From the cell containing the given text, extract its center point as [X, Y] coordinate. 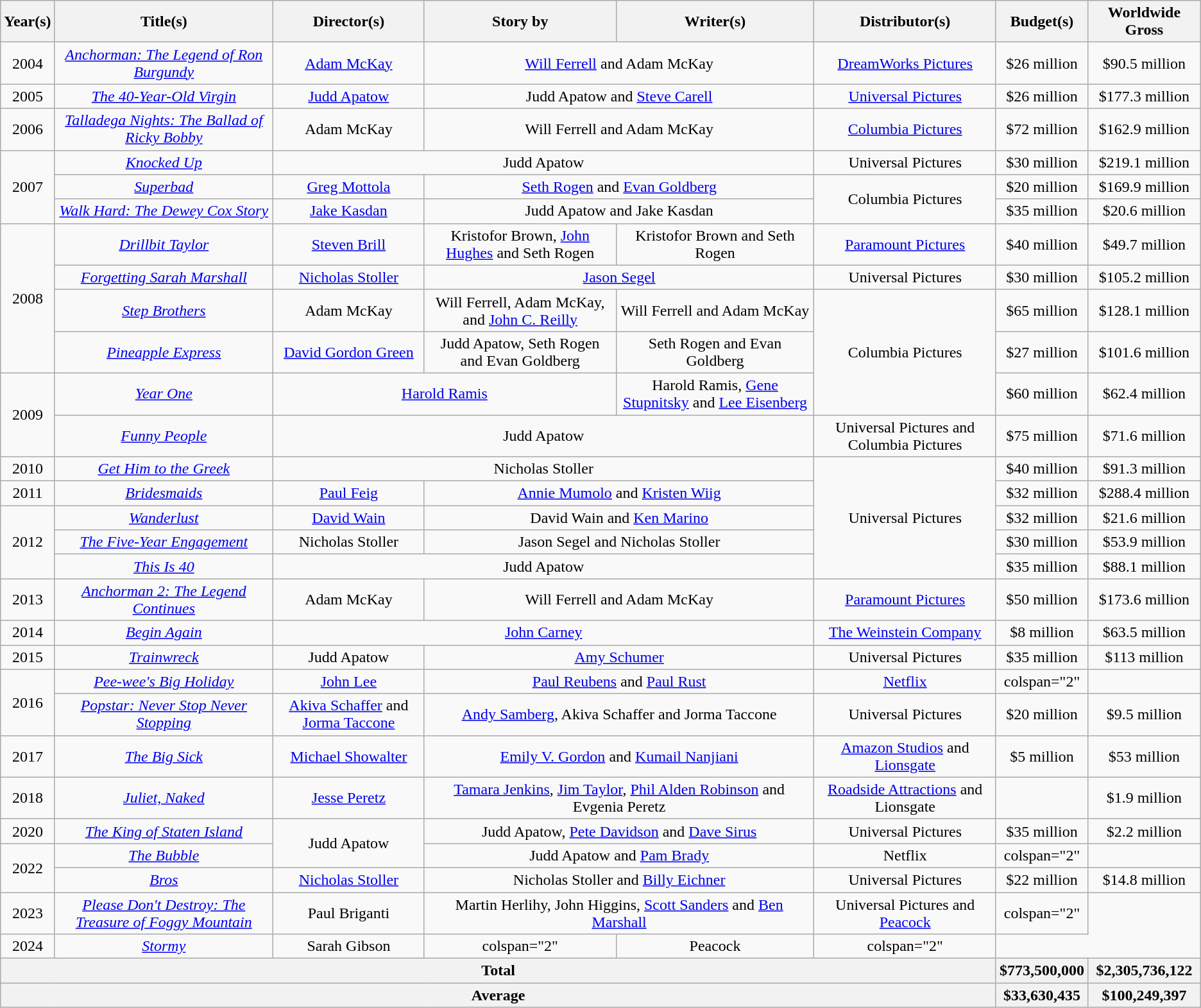
The Big Sick [164, 756]
David Wain and Ken Marino [619, 518]
Title(s) [164, 22]
$71.6 million [1145, 435]
Pineapple Express [164, 352]
Will Ferrell, Adam McKay, and John C. Reilly [520, 311]
Writer(s) [715, 22]
$27 million [1042, 352]
Anchorman 2: The Legend Continues [164, 599]
$53 million [1145, 756]
Kristofor Brown and Seth Rogen [715, 244]
$33,630,435 [1042, 995]
Bridesmaids [164, 493]
2022 [28, 867]
$90.5 million [1145, 63]
$773,500,000 [1042, 971]
$2.2 million [1145, 831]
Judd Apatow, Pete Davidson and Dave Sirus [619, 831]
2004 [28, 63]
Average [498, 995]
2020 [28, 831]
Talladega Nights: The Ballad of Ricky Bobby [164, 130]
David Wain [349, 518]
2009 [28, 414]
Paul Reubens and Paul Rust [619, 681]
$53.9 million [1145, 542]
Michael Showalter [349, 756]
$63.5 million [1145, 633]
$162.9 million [1145, 130]
Amy Schumer [619, 657]
2014 [28, 633]
David Gordon Green [349, 352]
2018 [28, 798]
Drillbit Taylor [164, 244]
2016 [28, 702]
$91.3 million [1145, 469]
Judd Apatow and Jake Kasdan [619, 211]
$5 million [1042, 756]
Roadside Attractions and Lionsgate [905, 798]
$2,305,736,122 [1145, 971]
The Five-Year Engagement [164, 542]
Distributor(s) [905, 22]
$219.1 million [1145, 162]
$75 million [1042, 435]
Popstar: Never Stop Never Stopping [164, 715]
Jake Kasdan [349, 211]
The 40-Year-Old Virgin [164, 96]
Worldwide Gross [1145, 22]
Steven Brill [349, 244]
$9.5 million [1145, 715]
Harold Ramis, Gene Stupnitsky and Lee Eisenberg [715, 394]
$100,249,397 [1145, 995]
2011 [28, 493]
Please Don't Destroy: The Treasure of Foggy Mountain [164, 912]
Jason Segel [619, 277]
Get Him to the Greek [164, 469]
The Weinstein Company [905, 633]
Year One [164, 394]
DreamWorks Pictures [905, 63]
$105.2 million [1145, 277]
This Is 40 [164, 567]
Jesse Peretz [349, 798]
Year(s) [28, 22]
Budget(s) [1042, 22]
Sarah Gibson [349, 946]
Stormy [164, 946]
Annie Mumolo and Kristen Wiig [619, 493]
$60 million [1042, 394]
Amazon Studios and Lionsgate [905, 756]
Martin Herlihy, John Higgins, Scott Sanders and Ben Marshall [619, 912]
$49.7 million [1145, 244]
$50 million [1042, 599]
Wanderlust [164, 518]
Anchorman: The Legend of Ron Burgundy [164, 63]
$1.9 million [1145, 798]
Paul Feig [349, 493]
Nicholas Stoller and Billy Eichner [619, 880]
Walk Hard: The Dewey Cox Story [164, 211]
Peacock [715, 946]
Jason Segel and Nicholas Stoller [619, 542]
John Carney [544, 633]
Kristofor Brown, John Hughes and Seth Rogen [520, 244]
$88.1 million [1145, 567]
$21.6 million [1145, 518]
Bros [164, 880]
$8 million [1042, 633]
Akiva Schaffer and Jorma Taccone [349, 715]
Harold Ramis [445, 394]
Pee-wee's Big Holiday [164, 681]
Judd Apatow and Steve Carell [619, 96]
2015 [28, 657]
2006 [28, 130]
2017 [28, 756]
Director(s) [349, 22]
Greg Mottola [349, 187]
$169.9 million [1145, 187]
Forgetting Sarah Marshall [164, 277]
John Lee [349, 681]
$72 million [1042, 130]
Knocked Up [164, 162]
Emily V. Gordon and Kumail Nanjiani [619, 756]
Judd Apatow, Seth Rogen and Evan Goldberg [520, 352]
Begin Again [164, 633]
2012 [28, 542]
Universal Pictures and Peacock [905, 912]
Story by [520, 22]
2023 [28, 912]
Tamara Jenkins, Jim Taylor, Phil Alden Robinson and Evgenia Peretz [619, 798]
$22 million [1042, 880]
Universal Pictures and Columbia Pictures [905, 435]
2005 [28, 96]
$177.3 million [1145, 96]
$288.4 million [1145, 493]
Superbad [164, 187]
$62.4 million [1145, 394]
Total [498, 971]
$20.6 million [1145, 211]
Andy Samberg, Akiva Schaffer and Jorma Taccone [619, 715]
The Bubble [164, 855]
Juliet, Naked [164, 798]
2010 [28, 469]
2024 [28, 946]
$128.1 million [1145, 311]
The King of Staten Island [164, 831]
Funny People [164, 435]
2007 [28, 187]
$65 million [1042, 311]
$101.6 million [1145, 352]
$173.6 million [1145, 599]
2008 [28, 298]
Step Brothers [164, 311]
Paul Briganti [349, 912]
$113 million [1145, 657]
$14.8 million [1145, 880]
Trainwreck [164, 657]
2013 [28, 599]
Judd Apatow and Pam Brady [619, 855]
